From the cell containing the given text, extract its center point as [x, y] coordinate. 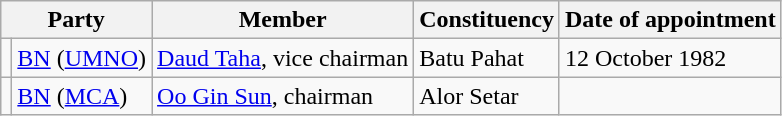
Constituency [487, 20]
Alor Setar [487, 96]
BN (MCA) [82, 96]
Daud Taha, vice chairman [283, 58]
Date of appointment [670, 20]
BN (UMNO) [82, 58]
Member [283, 20]
Batu Pahat [487, 58]
Party [76, 20]
Oo Gin Sun, chairman [283, 96]
12 October 1982 [670, 58]
